Capture the cell that displays the provided text and extract its (X, Y) central coordinate. 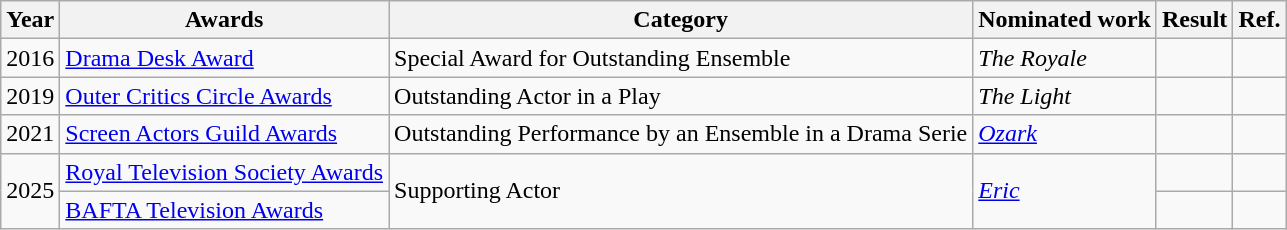
BAFTA Television Awards (224, 210)
Result (1194, 20)
2019 (30, 96)
The Royale (1065, 58)
Outstanding Performance by an Ensemble in a Drama Serie (681, 134)
Outstanding Actor in a Play (681, 96)
2025 (30, 191)
Outer Critics Circle Awards (224, 96)
Drama Desk Award (224, 58)
The Light (1065, 96)
2021 (30, 134)
Royal Television Society Awards (224, 172)
Supporting Actor (681, 191)
Year (30, 20)
2016 (30, 58)
Screen Actors Guild Awards (224, 134)
Special Award for Outstanding Ensemble (681, 58)
Nominated work (1065, 20)
Eric (1065, 191)
Category (681, 20)
Awards (224, 20)
Ozark (1065, 134)
Ref. (1260, 20)
